Capture the cell that displays the provided text and extract its [X, Y] central coordinate. 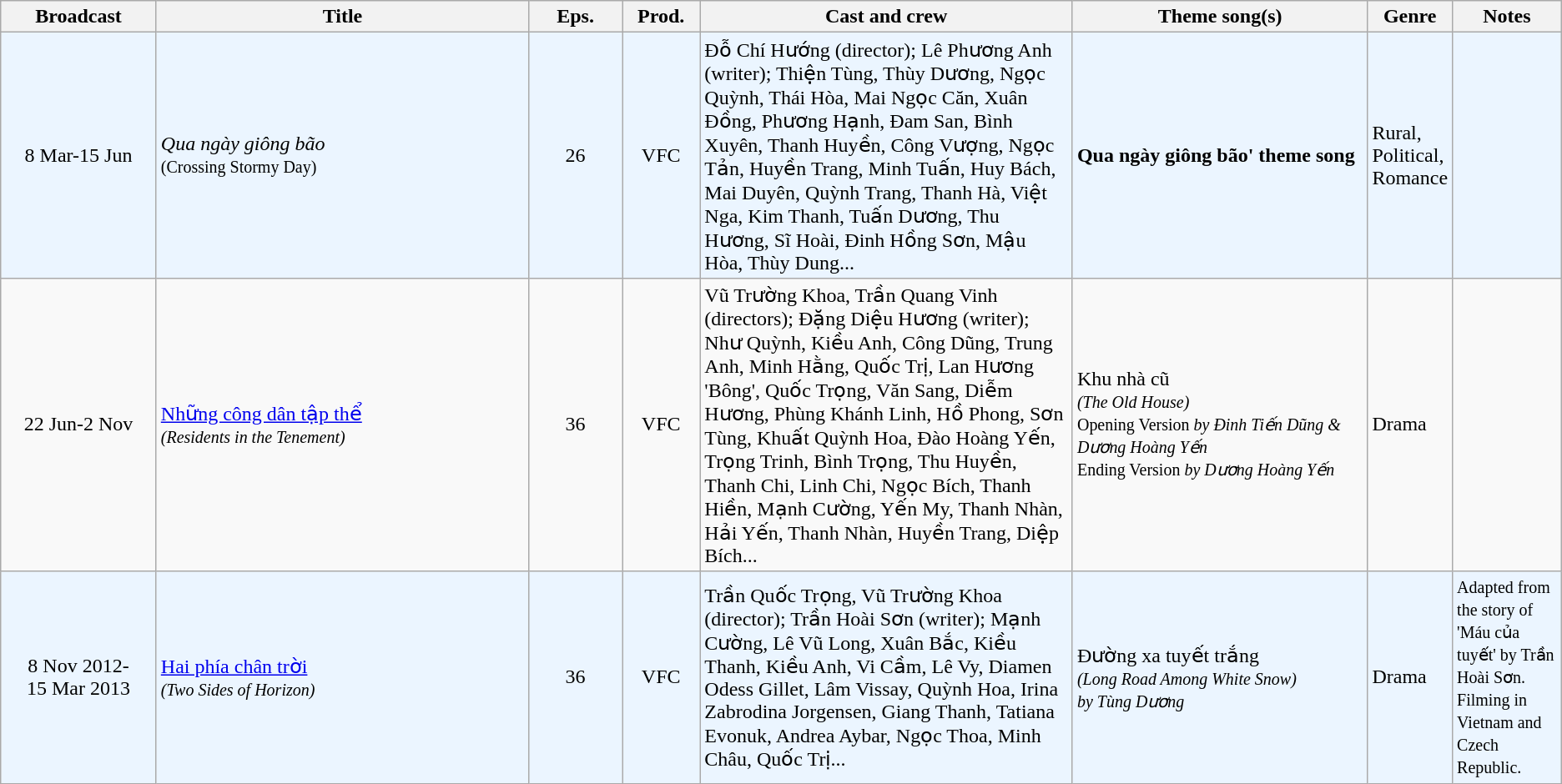
Notes [1507, 17]
Những công dân tập thể (Residents in the Tenement) [342, 425]
Theme song(s) [1220, 17]
Title [342, 17]
Eps. [576, 17]
Broadcast [78, 17]
Genre [1410, 17]
Khu nhà cũ (The Old House)Opening Version by Đinh Tiến Dũng & Dương Hoàng YếnEnding Version by Dương Hoàng Yến [1220, 425]
8 Nov 2012-15 Mar 2013 [78, 677]
26 [576, 155]
Hai phía chân trời (Two Sides of Horizon) [342, 677]
Đường xa tuyết trắng (Long Road Among White Snow)by Tùng Dương [1220, 677]
Cast and crew [886, 17]
Qua ngày giông bão' theme song [1220, 155]
Qua ngày giông bão (Crossing Stormy Day) [342, 155]
Adapted from the story of 'Máu của tuyết' by Trần Hoài Sơn.Filming in Vietnam and Czech Republic. [1507, 677]
8 Mar-15 Jun [78, 155]
22 Jun-2 Nov [78, 425]
Rural, Political, Romance [1410, 155]
Prod. [661, 17]
